Find where the given text appears and provide that cell's center as (x, y) coordinate. 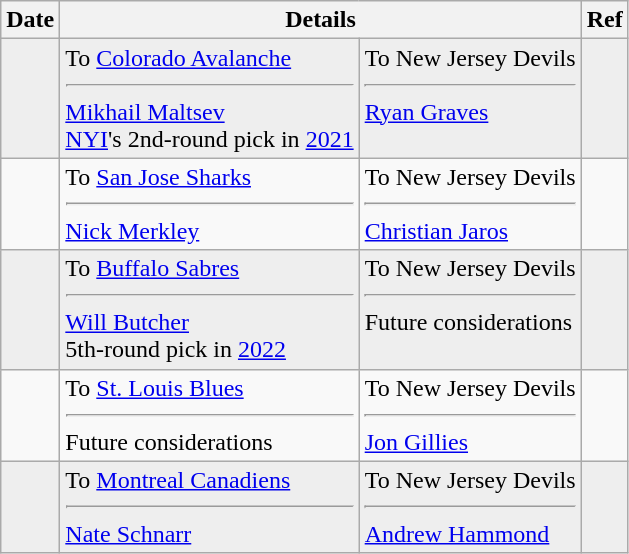
To New Jersey DevilsFuture considerations (470, 310)
To New Jersey DevilsJon Gillies (470, 415)
To New Jersey DevilsAndrew Hammond (470, 507)
To St. Louis BluesFuture considerations (210, 415)
To New Jersey DevilsChristian Jaros (470, 204)
Ref (604, 20)
Details (320, 20)
To Colorado AvalancheMikhail MaltsevNYI's 2nd-round pick in 2021 (210, 98)
To San Jose SharksNick Merkley (210, 204)
To Buffalo SabresWill Butcher5th-round pick in 2022 (210, 310)
Date (30, 20)
To Montreal CanadiensNate Schnarr (210, 507)
To New Jersey DevilsRyan Graves (470, 98)
